Identify which cell holds the provided text, then report its [X, Y] central coordinate. 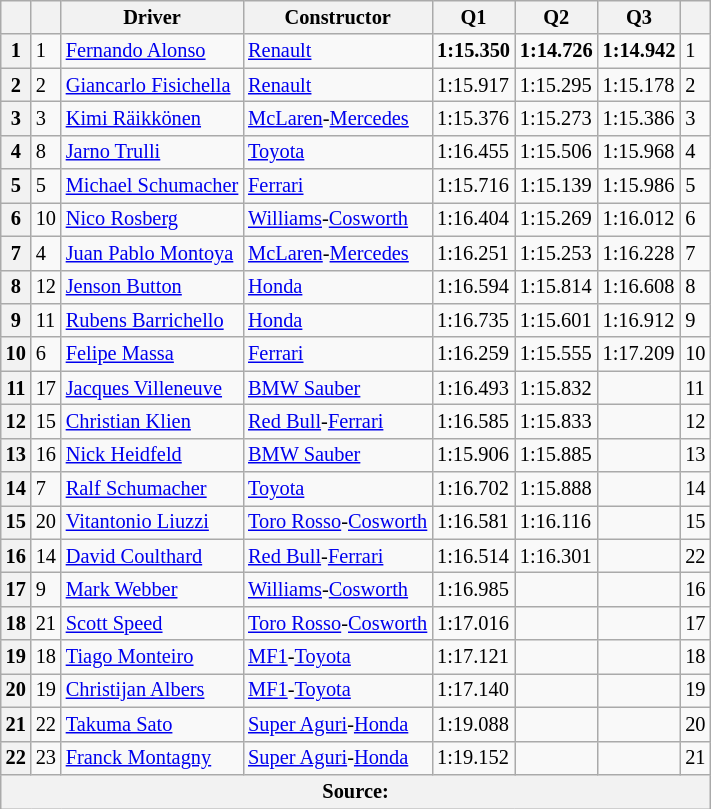
Jacques Villeneuve [152, 388]
Giancarlo Fisichella [152, 85]
1:15.506 [556, 152]
1:15.716 [474, 186]
1:14.942 [640, 51]
1:17.121 [474, 657]
Jenson Button [152, 287]
1:19.088 [474, 724]
1:19.152 [474, 758]
1:15.917 [474, 85]
1:16.301 [556, 556]
Q2 [556, 17]
Fernando Alonso [152, 51]
1:15.833 [556, 421]
Kimi Räikkönen [152, 118]
Felipe Massa [152, 354]
1:16.585 [474, 421]
1:16.912 [640, 320]
1:15.139 [556, 186]
1:16.581 [474, 522]
1:15.269 [556, 219]
Juan Pablo Montoya [152, 253]
1:15.295 [556, 85]
1:15.376 [474, 118]
1:17.209 [640, 354]
1:15.253 [556, 253]
Driver [152, 17]
1:16.116 [556, 522]
23 [46, 758]
1:16.455 [474, 152]
1:15.968 [640, 152]
1:15.350 [474, 51]
1:16.594 [474, 287]
1:17.016 [474, 623]
Jarno Trulli [152, 152]
David Coulthard [152, 556]
Christian Klien [152, 421]
1:16.493 [474, 388]
1:16.228 [640, 253]
1:16.735 [474, 320]
1:17.140 [474, 690]
Nick Heidfeld [152, 455]
1:15.555 [556, 354]
Vitantonio Liuzzi [152, 522]
1:16.012 [640, 219]
Christijan Albers [152, 690]
1:15.814 [556, 287]
1:14.726 [556, 51]
1:16.702 [474, 489]
1:15.888 [556, 489]
1:16.608 [640, 287]
1:16.251 [474, 253]
1:15.885 [556, 455]
Takuma Sato [152, 724]
1:15.986 [640, 186]
Q1 [474, 17]
Mark Webber [152, 589]
1:15.273 [556, 118]
Tiago Monteiro [152, 657]
Rubens Barrichello [152, 320]
Franck Montagny [152, 758]
Scott Speed [152, 623]
Nico Rosberg [152, 219]
1:15.832 [556, 388]
Ralf Schumacher [152, 489]
Source: [356, 791]
1:15.178 [640, 85]
1:15.906 [474, 455]
Michael Schumacher [152, 186]
1:16.404 [474, 219]
1:16.514 [474, 556]
1:16.259 [474, 354]
Constructor [338, 17]
1:15.601 [556, 320]
Q3 [640, 17]
1:16.985 [474, 589]
1:15.386 [640, 118]
